Return [X, Y] of the center of cell containing provided text 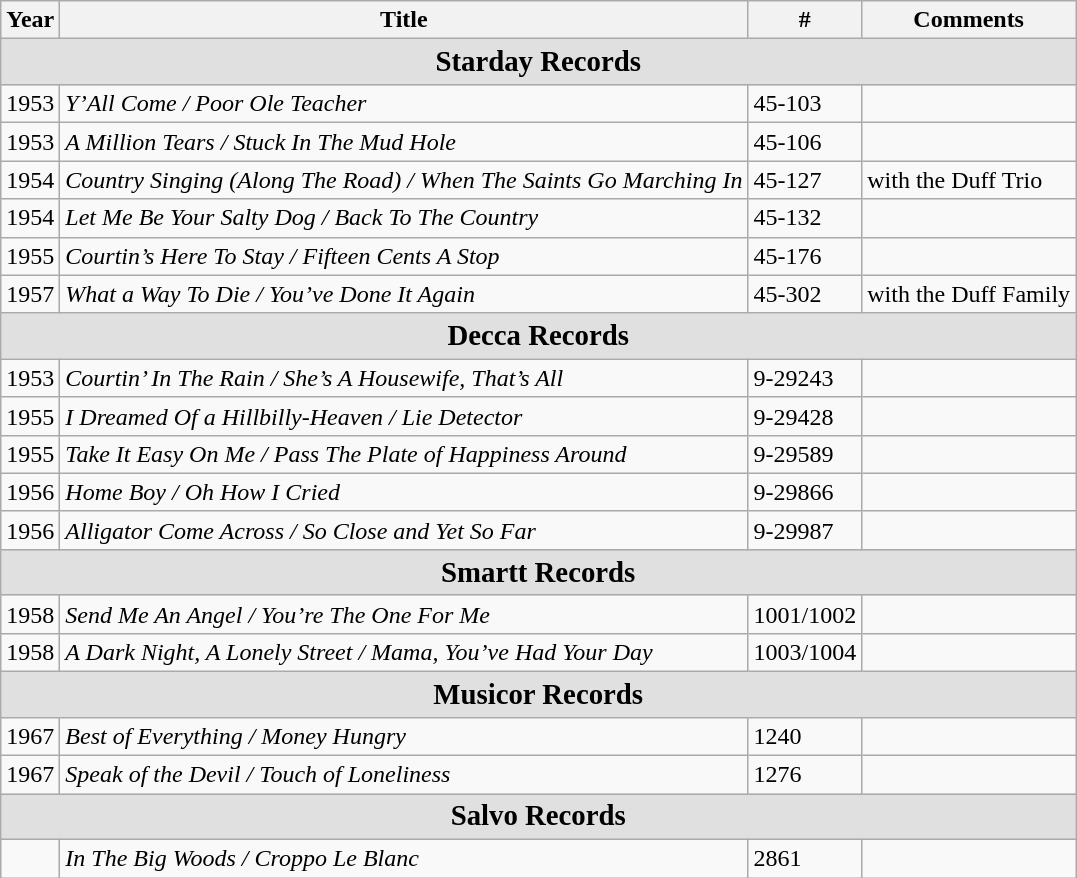
In The Big Woods / Croppo Le Blanc [404, 859]
9-29428 [805, 416]
Take It Easy On Me / Pass The Plate of Happiness Around [404, 454]
9-29987 [805, 530]
Year [30, 20]
A Dark Night, A Lonely Street / Mama, You’ve Had Your Day [404, 653]
9-29589 [805, 454]
Courtin’ In The Rain / She’s A Housewife, That’s All [404, 378]
Country Singing (Along The Road) / When The Saints Go Marching In [404, 180]
45-103 [805, 104]
Alligator Come Across / So Close and Yet So Far [404, 530]
45-127 [805, 180]
with the Duff Family [969, 294]
45-176 [805, 256]
45-302 [805, 294]
Y’All Come / Poor Ole Teacher [404, 104]
Send Me An Angel / You’re The One For Me [404, 614]
1276 [805, 775]
Starday Records [538, 62]
I Dreamed Of a Hillbilly-Heaven / Lie Detector [404, 416]
# [805, 20]
45-132 [805, 218]
9-29866 [805, 492]
Let Me Be Your Salty Dog / Back To The Country [404, 218]
1001/1002 [805, 614]
Smartt Records [538, 572]
1240 [805, 737]
1003/1004 [805, 653]
Decca Records [538, 336]
with the Duff Trio [969, 180]
Speak of the Devil / Touch of Loneliness [404, 775]
What a Way To Die / You’ve Done It Again [404, 294]
Salvo Records [538, 817]
2861 [805, 859]
Musicor Records [538, 695]
Best of Everything / Money Hungry [404, 737]
1957 [30, 294]
A Million Tears / Stuck In The Mud Hole [404, 142]
45-106 [805, 142]
Home Boy / Oh How I Cried [404, 492]
Courtin’s Here To Stay / Fifteen Cents A Stop [404, 256]
9-29243 [805, 378]
Comments [969, 20]
Title [404, 20]
